From the cell containing the given text, extract its center point as (x, y) coordinate. 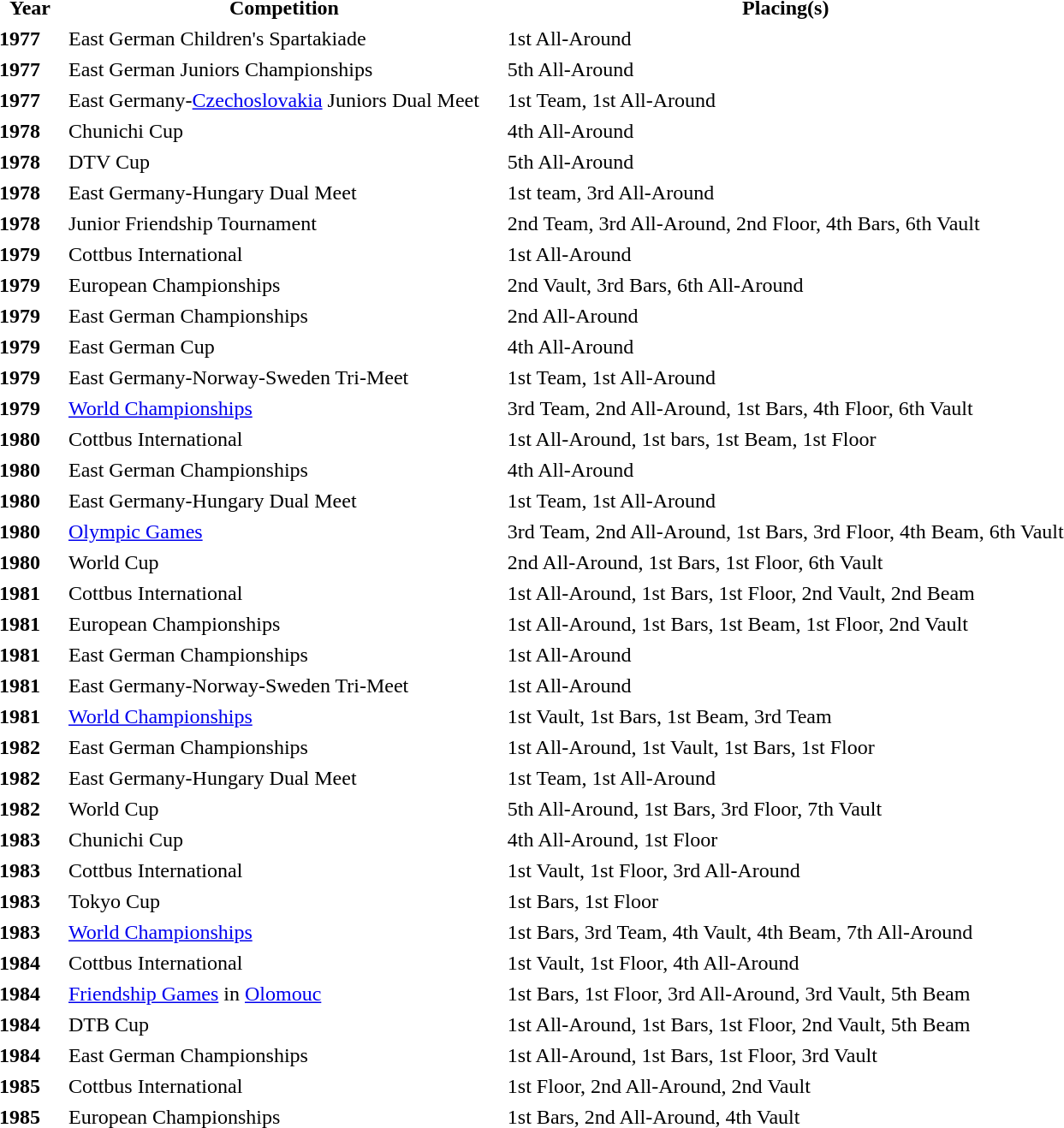
Olympic Games (284, 532)
East German Juniors Championships (284, 70)
Tokyo Cup (284, 902)
East German Cup (284, 347)
Friendship Games in Olomouc (284, 994)
Junior Friendship Tournament (284, 224)
East German Children's Spartakiade (284, 39)
East Germany-Czechoslovakia Juniors Dual Meet (284, 101)
DTV Cup (284, 163)
DTB Cup (284, 1025)
